Output the [X, Y] coordinate of the center of the cell containing the given text.  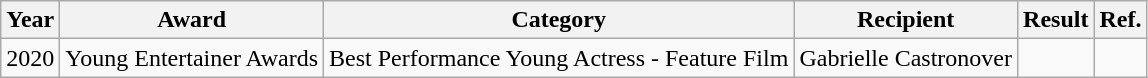
Category [559, 20]
Young Entertainer Awards [192, 58]
Year [30, 20]
Recipient [906, 20]
Gabrielle Castronover [906, 58]
Best Performance Young Actress - Feature Film [559, 58]
Ref. [1120, 20]
Result [1056, 20]
Award [192, 20]
2020 [30, 58]
